Detect which cell encompasses the target text, then output its [X, Y] center coordinate. 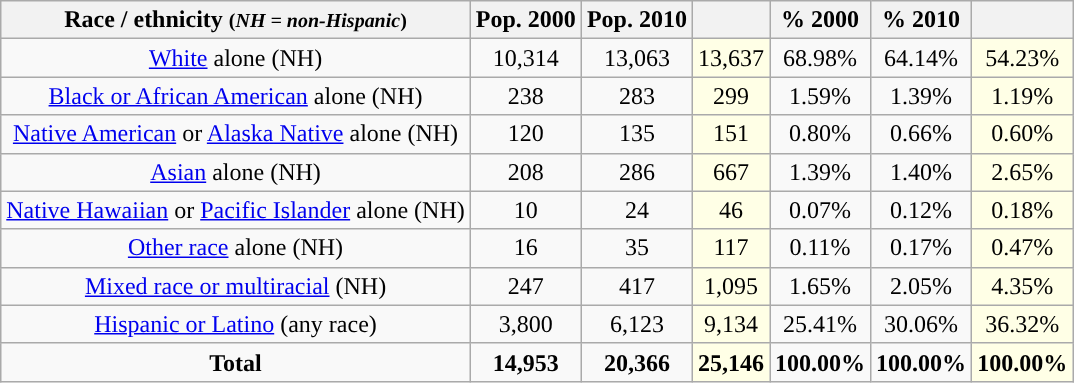
% 2000 [820, 20]
0.11% [820, 248]
117 [730, 248]
120 [526, 134]
135 [636, 134]
Mixed race or multiracial (NH) [236, 286]
0.07% [820, 210]
283 [636, 96]
151 [730, 134]
30.06% [922, 324]
1.65% [820, 286]
Pop. 2000 [526, 20]
25.41% [820, 324]
14,953 [526, 362]
54.23% [1022, 58]
6,123 [636, 324]
208 [526, 172]
238 [526, 96]
4.35% [1022, 286]
% 2010 [922, 20]
13,637 [730, 58]
1.40% [922, 172]
1.19% [1022, 96]
299 [730, 96]
0.12% [922, 210]
24 [636, 210]
0.66% [922, 134]
1.59% [820, 96]
Pop. 2010 [636, 20]
25,146 [730, 362]
417 [636, 286]
Native American or Alaska Native alone (NH) [236, 134]
46 [730, 210]
64.14% [922, 58]
0.18% [1022, 210]
13,063 [636, 58]
247 [526, 286]
9,134 [730, 324]
0.60% [1022, 134]
0.17% [922, 248]
16 [526, 248]
Total [236, 362]
20,366 [636, 362]
36.32% [1022, 324]
Black or African American alone (NH) [236, 96]
3,800 [526, 324]
2.05% [922, 286]
2.65% [1022, 172]
1,095 [730, 286]
35 [636, 248]
286 [636, 172]
Native Hawaiian or Pacific Islander alone (NH) [236, 210]
68.98% [820, 58]
10,314 [526, 58]
Hispanic or Latino (any race) [236, 324]
667 [730, 172]
10 [526, 210]
Other race alone (NH) [236, 248]
0.47% [1022, 248]
Asian alone (NH) [236, 172]
Race / ethnicity (NH = non-Hispanic) [236, 20]
0.80% [820, 134]
White alone (NH) [236, 58]
